From the cell containing the given text, extract its center point as (X, Y) coordinate. 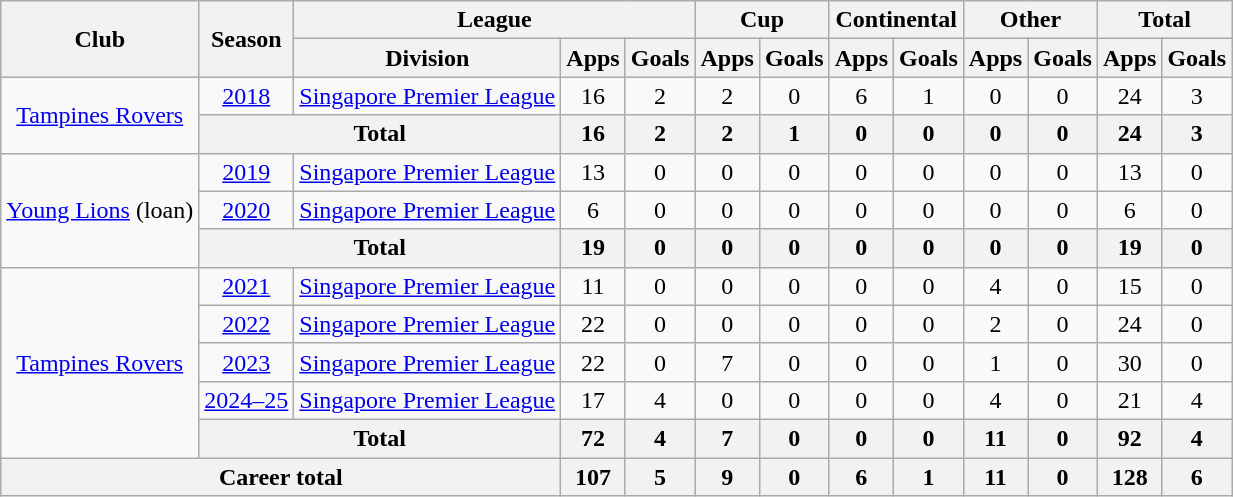
17 (593, 400)
Continental (896, 20)
2019 (246, 172)
21 (1129, 400)
5 (660, 477)
Cup (762, 20)
2018 (246, 96)
92 (1129, 438)
72 (593, 438)
2020 (246, 210)
9 (727, 477)
107 (593, 477)
2024–25 (246, 400)
Division (428, 58)
2023 (246, 362)
League (494, 20)
Career total (281, 477)
Season (246, 39)
2022 (246, 324)
128 (1129, 477)
Club (100, 39)
15 (1129, 286)
2021 (246, 286)
Young Lions (loan) (100, 210)
Other (1030, 20)
30 (1129, 362)
